Return the (x, y) coordinate for the center point of the cell that contains the specified text.  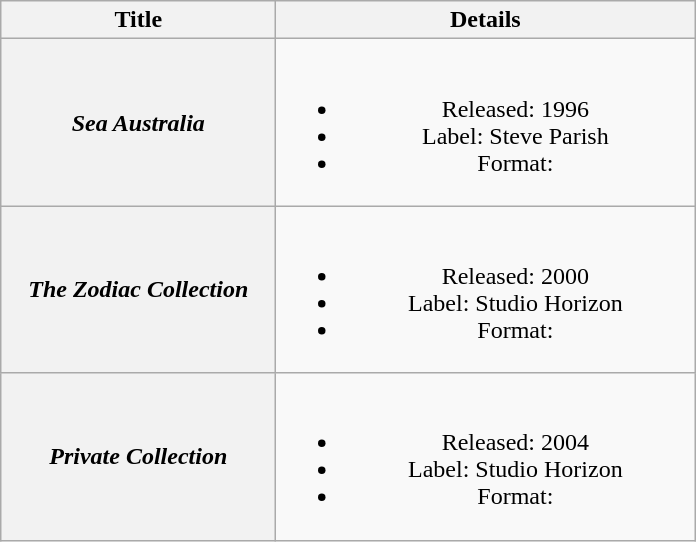
Private Collection (138, 456)
Released: 2000Label: Studio HorizonFormat: (486, 290)
Released: 2004Label: Studio HorizonFormat: (486, 456)
Sea Australia (138, 122)
Details (486, 20)
The Zodiac Collection (138, 290)
Title (138, 20)
Released: 1996Label: Steve ParishFormat: (486, 122)
